Pinpoint the cell where the given text exists, returning its (X, Y) midpoint coordinate. 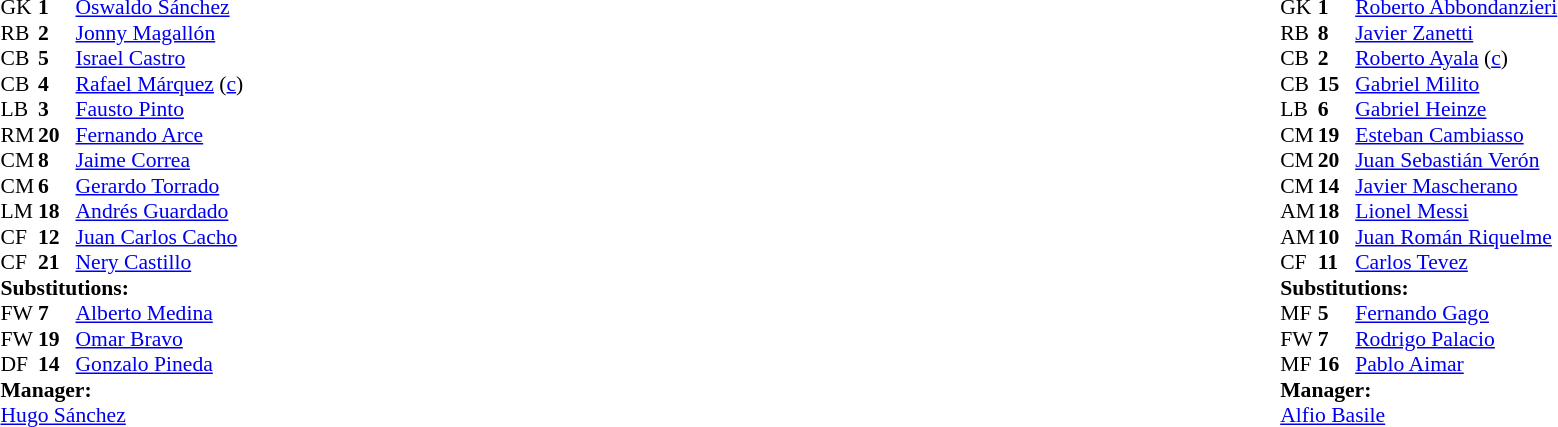
RM (19, 135)
Gabriel Milito (1456, 84)
Rafael Márquez (c) (160, 84)
Gerardo Torrado (160, 186)
Esteban Cambiasso (1456, 135)
15 (1337, 84)
Fausto Pinto (160, 109)
Fernando Gago (1456, 313)
DF (19, 365)
Javier Zanetti (1456, 33)
Gonzalo Pineda (160, 365)
LM (19, 211)
4 (57, 84)
Lionel Messi (1456, 211)
11 (1337, 263)
Pablo Aimar (1456, 365)
Alberto Medina (160, 313)
Rodrigo Palacio (1456, 339)
21 (57, 263)
Javier Mascherano (1456, 186)
Fernando Arce (160, 135)
10 (1337, 237)
Juan Román Riquelme (1456, 237)
Carlos Tevez (1456, 263)
12 (57, 237)
Juan Carlos Cacho (160, 237)
Nery Castillo (160, 263)
Jaime Correa (160, 161)
Jonny Magallón (160, 33)
16 (1337, 365)
Gabriel Heinze (1456, 109)
Juan Sebastián Verón (1456, 161)
Andrés Guardado (160, 211)
Roberto Ayala (c) (1456, 59)
Israel Castro (160, 59)
3 (57, 109)
Omar Bravo (160, 339)
